Scan for the cell matching the given text and deliver its (x, y) coordinate at center. 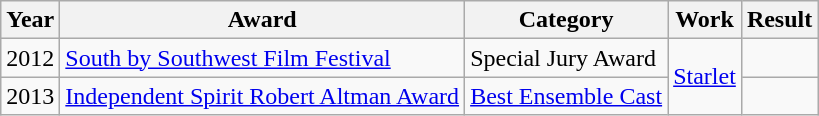
Year (30, 20)
Award (262, 20)
2012 (30, 58)
Best Ensemble Cast (566, 96)
Work (705, 20)
Category (566, 20)
South by Southwest Film Festival (262, 58)
Result (779, 20)
2013 (30, 96)
Special Jury Award (566, 58)
Starlet (705, 77)
Independent Spirit Robert Altman Award (262, 96)
